From the cell containing the given text, extract its center point as (x, y) coordinate. 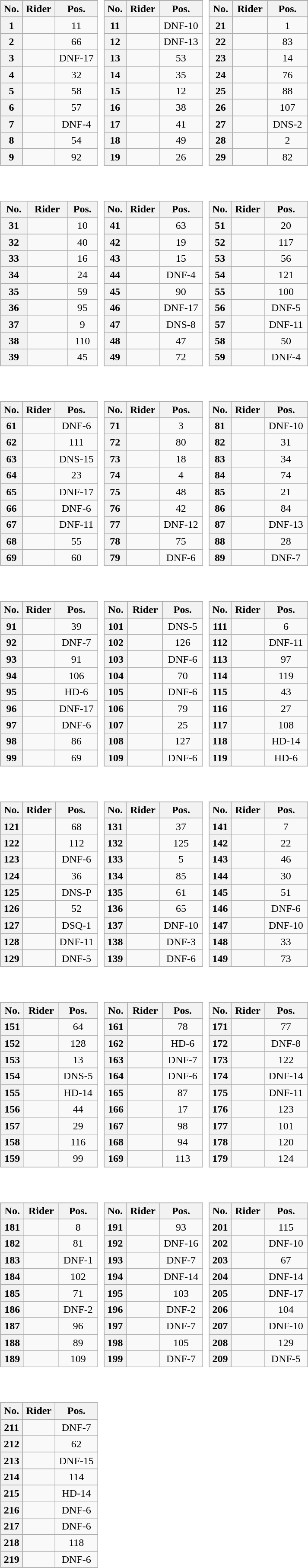
No. Rider Pos. 191 93 192 DNF-16 193 DNF-7 194 DNF-14 195 103 196 DNF-2 197 DNF-7 198 105 199 DNF-7 (155, 1279)
50 (286, 341)
DNS-P (76, 892)
DNF-1 (78, 1260)
No. Rider Pos. 161 78 162 HD-6 163 DNF-7 164 DNF-6 165 87 166 17 167 98 168 94 169 113 (155, 1079)
172 (220, 1043)
154 (12, 1076)
135 (115, 892)
DNF-15 (77, 1460)
197 (115, 1326)
141 (220, 827)
DNS-8 (181, 324)
201 (220, 1227)
213 (11, 1460)
164 (116, 1076)
158 (12, 1142)
186 (12, 1309)
214 (11, 1477)
152 (12, 1043)
177 (220, 1125)
182 (12, 1244)
No. Rider Pos. 131 37 132 125 133 5 134 85 135 61 136 65 137 DNF-10 138 DNF-3 139 DNF-6 (155, 878)
153 (12, 1060)
161 (116, 1027)
165 (116, 1093)
208 (220, 1342)
132 (115, 843)
DNF-12 (181, 525)
203 (220, 1260)
198 (115, 1342)
70 (183, 676)
10 (83, 225)
20 (286, 225)
159 (12, 1158)
80 (181, 443)
192 (115, 1244)
No. Rider Pos. 71 3 72 80 73 18 74 4 75 48 76 42 77 DNF-12 78 75 79 DNF-6 (155, 478)
100 (286, 292)
136 (115, 909)
134 (115, 876)
120 (286, 1142)
137 (115, 925)
191 (115, 1227)
131 (115, 827)
151 (12, 1027)
40 (83, 242)
144 (220, 876)
178 (220, 1142)
138 (115, 942)
194 (115, 1276)
133 (115, 859)
196 (115, 1309)
181 (12, 1227)
189 (12, 1359)
188 (12, 1342)
207 (220, 1326)
211 (11, 1427)
185 (12, 1293)
162 (116, 1043)
DNF-8 (286, 1043)
143 (220, 859)
155 (12, 1093)
146 (220, 909)
148 (220, 942)
171 (220, 1027)
No. Rider Pos. 101 DNS-5 102 126 103 DNF-6 104 70 105 DNF-6 106 79 107 25 108 127 109 DNF-6 (155, 678)
139 (115, 958)
149 (220, 958)
183 (12, 1260)
195 (115, 1293)
219 (11, 1559)
163 (116, 1060)
184 (12, 1276)
60 (76, 558)
157 (12, 1125)
166 (116, 1109)
175 (220, 1093)
142 (220, 843)
209 (220, 1359)
145 (220, 892)
No. Rider Pos. 41 63 42 19 43 15 44 DNF-4 45 90 46 DNF-17 47 DNS-8 48 47 49 72 (155, 277)
174 (220, 1076)
215 (11, 1493)
218 (11, 1543)
202 (220, 1244)
205 (220, 1293)
176 (220, 1109)
206 (220, 1309)
DNS-2 (288, 124)
216 (11, 1510)
204 (220, 1276)
147 (220, 925)
DNF-16 (181, 1244)
217 (11, 1526)
167 (116, 1125)
110 (83, 341)
193 (115, 1260)
199 (115, 1359)
187 (12, 1326)
212 (11, 1444)
156 (12, 1109)
DNF-3 (181, 942)
168 (116, 1142)
169 (116, 1158)
30 (286, 876)
90 (181, 292)
DSQ-1 (76, 925)
179 (220, 1158)
173 (220, 1060)
DNS-15 (76, 459)
